Search for the cell housing the specified text and yield its (X, Y) center coordinate. 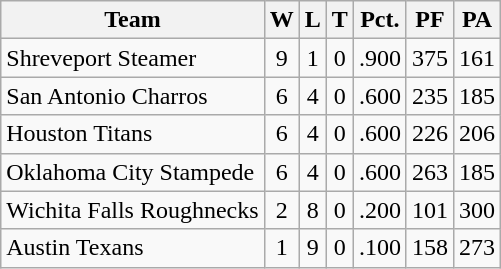
Pct. (380, 20)
.200 (380, 210)
PF (430, 20)
Shreveport Steamer (132, 58)
226 (430, 134)
PA (476, 20)
2 (282, 210)
T (340, 20)
263 (430, 172)
.100 (380, 248)
San Antonio Charros (132, 96)
158 (430, 248)
235 (430, 96)
8 (312, 210)
161 (476, 58)
L (312, 20)
206 (476, 134)
375 (430, 58)
Austin Texans (132, 248)
W (282, 20)
300 (476, 210)
Team (132, 20)
Houston Titans (132, 134)
.900 (380, 58)
Wichita Falls Roughnecks (132, 210)
273 (476, 248)
Oklahoma City Stampede (132, 172)
101 (430, 210)
